Find where the given text appears and provide that cell's center as (x, y) coordinate. 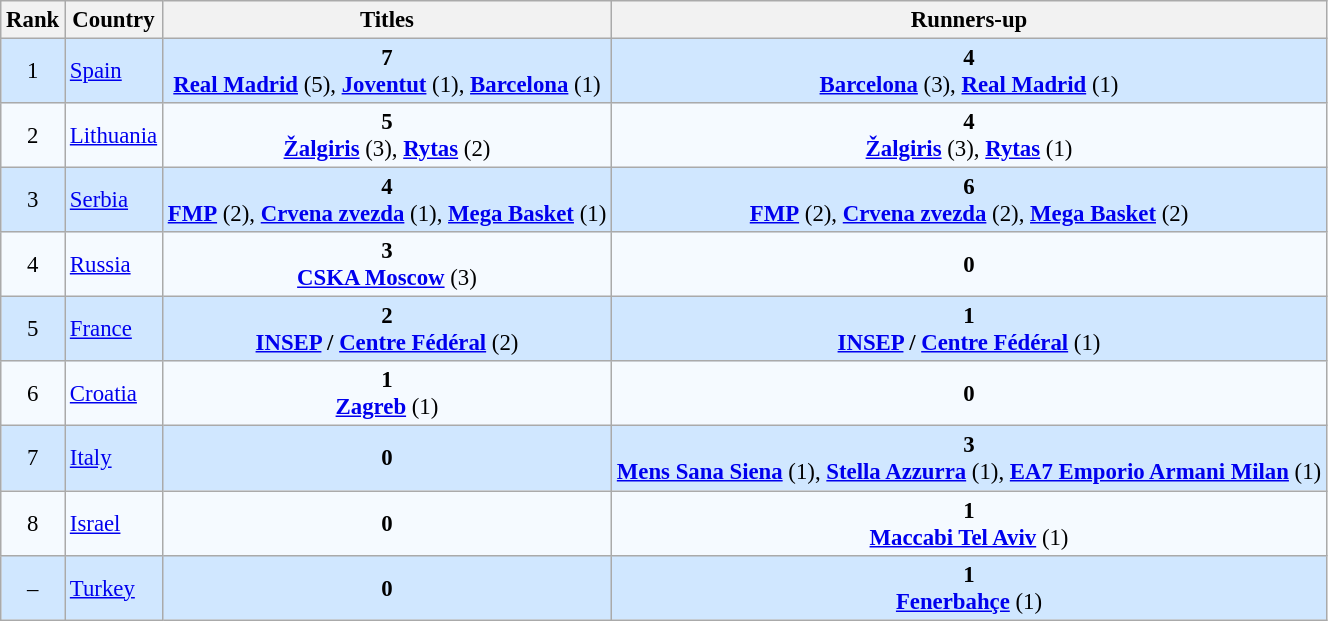
4 Žalgiris (3), Rytas (1) (970, 136)
7 Real Madrid (5), Joventut (1), Barcelona (1) (386, 72)
Runners-up (970, 20)
1 (33, 72)
1Zagreb (1) (386, 394)
Country (114, 20)
– (33, 588)
2 INSEP / Centre Fédéral (2) (386, 330)
3 (33, 200)
Lithuania (114, 136)
Spain (114, 72)
1 INSEP / Centre Fédéral (1) (970, 330)
4 Barcelona (3), Real Madrid (1) (970, 72)
Italy (114, 458)
3 Mens Sana Siena (1), Stella Azzurra (1), EA7 Emporio Armani Milan (1) (970, 458)
Russia (114, 264)
4 (33, 264)
3 CSKA Moscow (3) (386, 264)
2 (33, 136)
France (114, 330)
Serbia (114, 200)
7 (33, 458)
8 (33, 524)
Titles (386, 20)
1 Maccabi Tel Aviv (1) (970, 524)
Croatia (114, 394)
4 FMP (2), Crvena zvezda (1), Mega Basket (1) (386, 200)
5 Žalgiris (3), Rytas (2) (386, 136)
6 (33, 394)
6 FMP (2), Crvena zvezda (2), Mega Basket (2) (970, 200)
Israel (114, 524)
Turkey (114, 588)
Rank (33, 20)
1 Fenerbahçe (1) (970, 588)
5 (33, 330)
